Identify which cell holds the provided text, then report its [x, y] central coordinate. 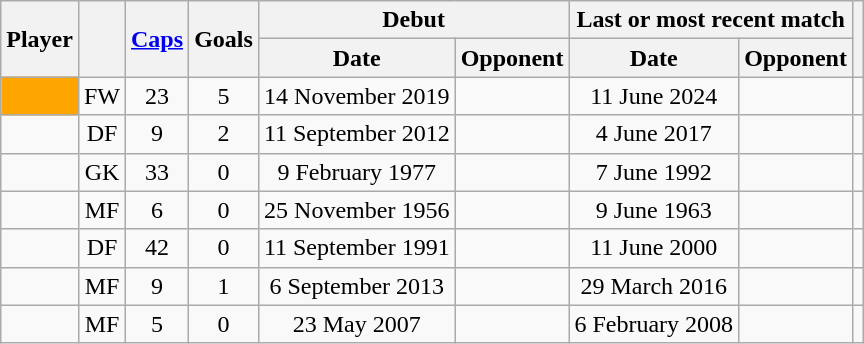
23 [158, 96]
42 [158, 248]
25 November 1956 [356, 210]
1 [224, 286]
Player [40, 39]
6 February 2008 [654, 324]
2 [224, 134]
23 May 2007 [356, 324]
Caps [158, 39]
14 November 2019 [356, 96]
29 March 2016 [654, 286]
Last or most recent match [710, 20]
Debut [414, 20]
9 February 1977 [356, 172]
6 September 2013 [356, 286]
9 June 1963 [654, 210]
GK [102, 172]
4 June 2017 [654, 134]
11 June 2000 [654, 248]
6 [158, 210]
FW [102, 96]
11 June 2024 [654, 96]
Goals [224, 39]
7 June 1992 [654, 172]
33 [158, 172]
11 September 1991 [356, 248]
11 September 2012 [356, 134]
